Identify which cell holds the provided text, then report its [x, y] central coordinate. 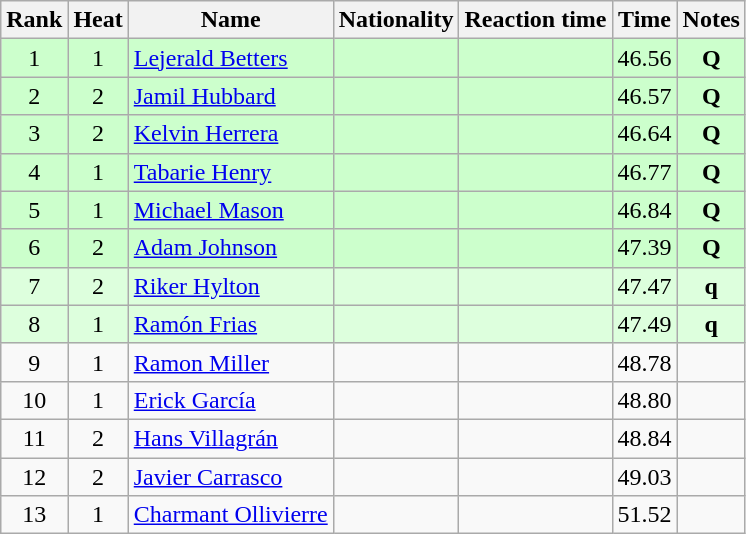
48.80 [644, 400]
46.57 [644, 96]
11 [34, 438]
Rank [34, 20]
Heat [98, 20]
46.64 [644, 134]
Reaction time [536, 20]
Jamil Hubbard [230, 96]
Michael Mason [230, 210]
12 [34, 477]
47.49 [644, 324]
8 [34, 324]
Javier Carrasco [230, 477]
Nationality [396, 20]
10 [34, 400]
47.47 [644, 286]
Charmant Ollivierre [230, 515]
Ramón Frias [230, 324]
Adam Johnson [230, 248]
46.56 [644, 58]
Lejerald Betters [230, 58]
48.84 [644, 438]
3 [34, 134]
47.39 [644, 248]
Name [230, 20]
Kelvin Herrera [230, 134]
Tabarie Henry [230, 172]
51.52 [644, 515]
13 [34, 515]
Ramon Miller [230, 362]
48.78 [644, 362]
46.77 [644, 172]
9 [34, 362]
46.84 [644, 210]
Time [644, 20]
Erick García [230, 400]
4 [34, 172]
5 [34, 210]
7 [34, 286]
6 [34, 248]
49.03 [644, 477]
Notes [711, 20]
Hans Villagrán [230, 438]
Riker Hylton [230, 286]
